Scan for the cell matching the given text and deliver its (x, y) coordinate at center. 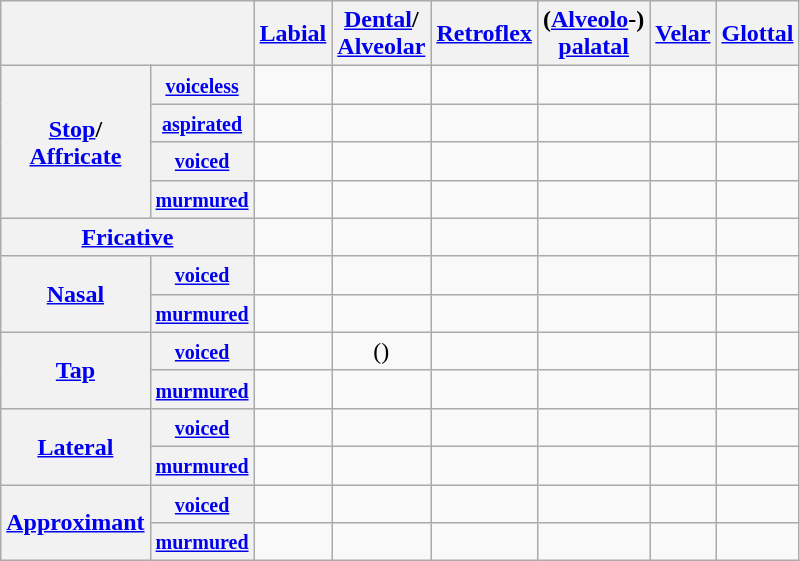
Lateral (76, 446)
Dental/Alveolar (382, 34)
Labial (293, 34)
() (382, 351)
Stop/Affricate (76, 142)
Glottal (758, 34)
Approximant (76, 522)
voiceless (202, 85)
Fricative (128, 237)
Retroflex (484, 34)
aspirated (202, 123)
Tap (76, 370)
Nasal (76, 294)
(Alveolo-)palatal (593, 34)
Velar (683, 34)
